For the text-containing cell, return its midpoint in [x, y] coordinate format. 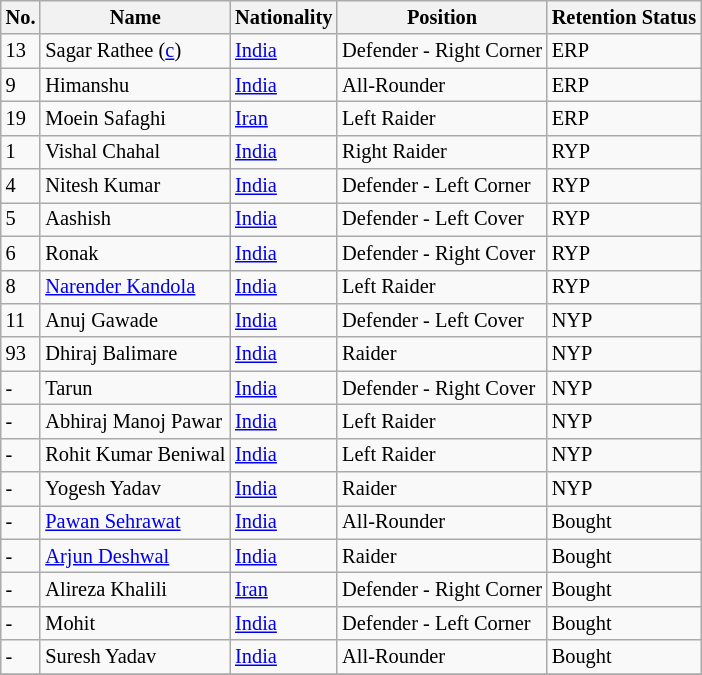
No. [21, 17]
Nationality [284, 17]
Aashish [135, 219]
Pawan Sehrawat [135, 522]
Ronak [135, 253]
Position [442, 17]
Yogesh Yadav [135, 489]
8 [21, 287]
Mohit [135, 623]
Dhiraj Balimare [135, 354]
Himanshu [135, 85]
13 [21, 51]
Right Raider [442, 152]
Anuj Gawade [135, 320]
11 [21, 320]
Rohit Kumar Beniwal [135, 455]
Sagar Rathee (c) [135, 51]
Alireza Khalili [135, 589]
5 [21, 219]
Name [135, 17]
1 [21, 152]
6 [21, 253]
9 [21, 85]
4 [21, 186]
93 [21, 354]
Moein Safaghi [135, 118]
Suresh Yadav [135, 657]
Nitesh Kumar [135, 186]
Arjun Deshwal [135, 556]
Vishal Chahal [135, 152]
Narender Kandola [135, 287]
Tarun [135, 388]
Retention Status [624, 17]
Abhiraj Manoj Pawar [135, 421]
19 [21, 118]
